Scan for the cell matching the given text and deliver its [x, y] coordinate at center. 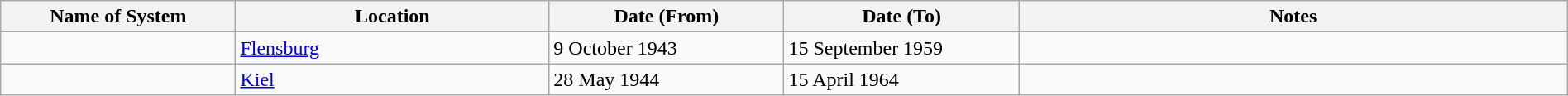
9 October 1943 [667, 48]
Date (To) [901, 17]
Date (From) [667, 17]
Flensburg [392, 48]
15 September 1959 [901, 48]
15 April 1964 [901, 79]
28 May 1944 [667, 79]
Kiel [392, 79]
Notes [1293, 17]
Name of System [118, 17]
Location [392, 17]
